Locate the cell with the specified text and output its (x, y) center coordinate. 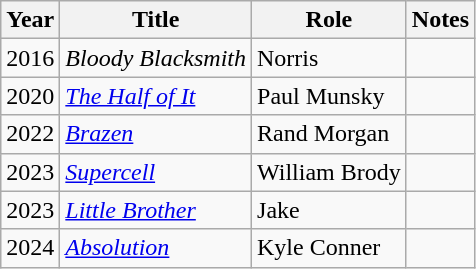
The Half of It (156, 96)
Bloody Blacksmith (156, 58)
Title (156, 20)
Rand Morgan (330, 134)
2022 (30, 134)
Norris (330, 58)
Paul Munsky (330, 96)
Supercell (156, 172)
Absolution (156, 248)
Little Brother (156, 210)
Role (330, 20)
2020 (30, 96)
Jake (330, 210)
Notes (440, 20)
Brazen (156, 134)
Year (30, 20)
2016 (30, 58)
2024 (30, 248)
Kyle Conner (330, 248)
William Brody (330, 172)
